Return the [x, y] coordinate for the center point of the cell that contains the specified text.  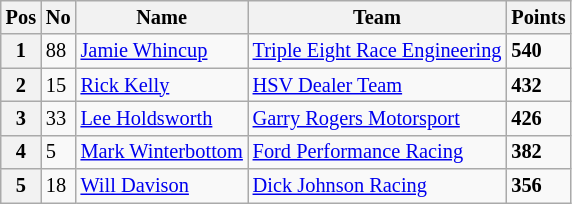
Jamie Whincup [162, 51]
88 [58, 51]
15 [58, 85]
Lee Holdsworth [162, 118]
Pos [21, 17]
18 [58, 186]
Mark Winterbottom [162, 152]
4 [21, 152]
382 [538, 152]
3 [21, 118]
1 [21, 51]
Will Davison [162, 186]
2 [21, 85]
Rick Kelly [162, 85]
HSV Dealer Team [378, 85]
Garry Rogers Motorsport [378, 118]
426 [538, 118]
Dick Johnson Racing [378, 186]
Team [378, 17]
Triple Eight Race Engineering [378, 51]
Name [162, 17]
Ford Performance Racing [378, 152]
356 [538, 186]
33 [58, 118]
Points [538, 17]
432 [538, 85]
540 [538, 51]
No [58, 17]
